Output the [x, y] coordinate of the center of the cell containing the given text.  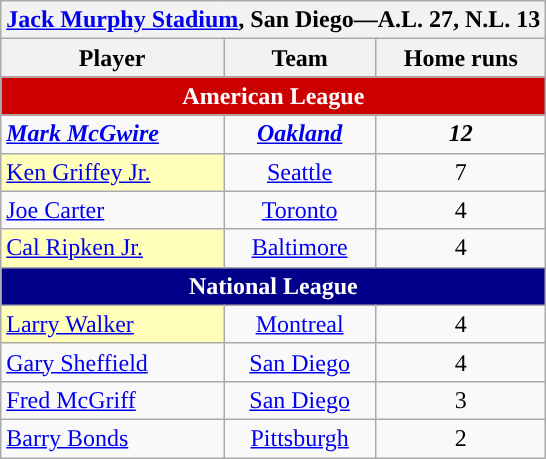
2 [461, 438]
12 [461, 134]
Oakland [300, 134]
Baltimore [300, 248]
Larry Walker [112, 324]
7 [461, 172]
Gary Sheffield [112, 362]
Mark McGwire [112, 134]
American League [274, 96]
3 [461, 400]
Barry Bonds [112, 438]
Toronto [300, 210]
Seattle [300, 172]
Ken Griffey Jr. [112, 172]
Fred McGriff [112, 400]
National League [274, 286]
Player [112, 58]
Joe Carter [112, 210]
Montreal [300, 324]
Cal Ripken Jr. [112, 248]
Home runs [461, 58]
Pittsburgh [300, 438]
Jack Murphy Stadium, San Diego—A.L. 27, N.L. 13 [274, 20]
Team [300, 58]
